Detect which cell encompasses the target text, then output its [x, y] center coordinate. 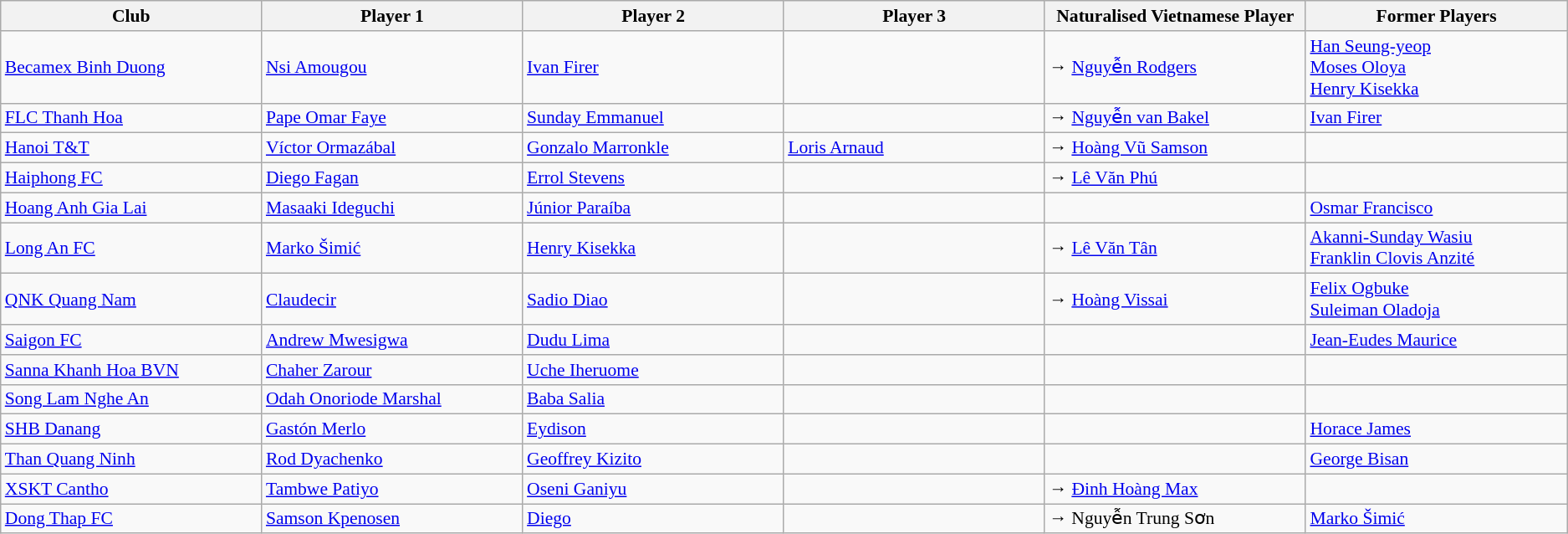
Loris Arnaud [914, 148]
Former Players [1436, 16]
SHB Danang [131, 429]
Hanoi T&T [131, 148]
Than Quang Ninh [131, 460]
Nsi Amougou [392, 67]
Player 3 [914, 16]
Osmar Francisco [1436, 208]
Masaaki Ideguchi [392, 208]
Pape Omar Faye [392, 118]
Sanna Khanh Hoa BVN [131, 370]
Tambwe Patiyo [392, 489]
Júnior Paraíba [653, 208]
Long An FC [131, 248]
Errol Stevens [653, 178]
Uche Iheruome [653, 370]
Sadio Diao [653, 300]
Víctor Ormazábal [392, 148]
Henry Kisekka [653, 248]
Player 2 [653, 16]
Horace James [1436, 429]
→ Lê Văn Phú [1175, 178]
QNK Quang Nam [131, 300]
Oseni Ganiyu [653, 489]
Gastón Merlo [392, 429]
→ Hoàng Vũ Samson [1175, 148]
Saigon FC [131, 340]
Becamex Binh Duong [131, 67]
XSKT Cantho [131, 489]
Baba Salia [653, 399]
Jean-Eudes Maurice [1436, 340]
Geoffrey Kizito [653, 460]
FLC Thanh Hoa [131, 118]
Rod Dyachenko [392, 460]
Odah Onoriode Marshal [392, 399]
Dong Thap FC [131, 519]
Player 1 [392, 16]
Samson Kpenosen [392, 519]
Club [131, 16]
→ Nguyễn Trung Sơn [1175, 519]
Akanni-Sunday Wasiu Franklin Clovis Anzité [1436, 248]
George Bisan [1436, 460]
→ Hoàng Vissai [1175, 300]
Sunday Emmanuel [653, 118]
Hoang Anh Gia Lai [131, 208]
→ Đinh Hoàng Max [1175, 489]
Claudecir [392, 300]
Diego [653, 519]
Haiphong FC [131, 178]
Diego Fagan [392, 178]
Dudu Lima [653, 340]
Andrew Mwesigwa [392, 340]
Felix Ogbuke Suleiman Oladoja [1436, 300]
→ Nguyễn Rodgers [1175, 67]
Eydison [653, 429]
Chaher Zarour [392, 370]
Han Seung-yeop Moses Oloya Henry Kisekka [1436, 67]
Gonzalo Marronkle [653, 148]
Naturalised Vietnamese Player [1175, 16]
→ Lê Văn Tân [1175, 248]
Song Lam Nghe An [131, 399]
→ Nguyễn van Bakel [1175, 118]
